Find where the given text appears and provide that cell's center as (x, y) coordinate. 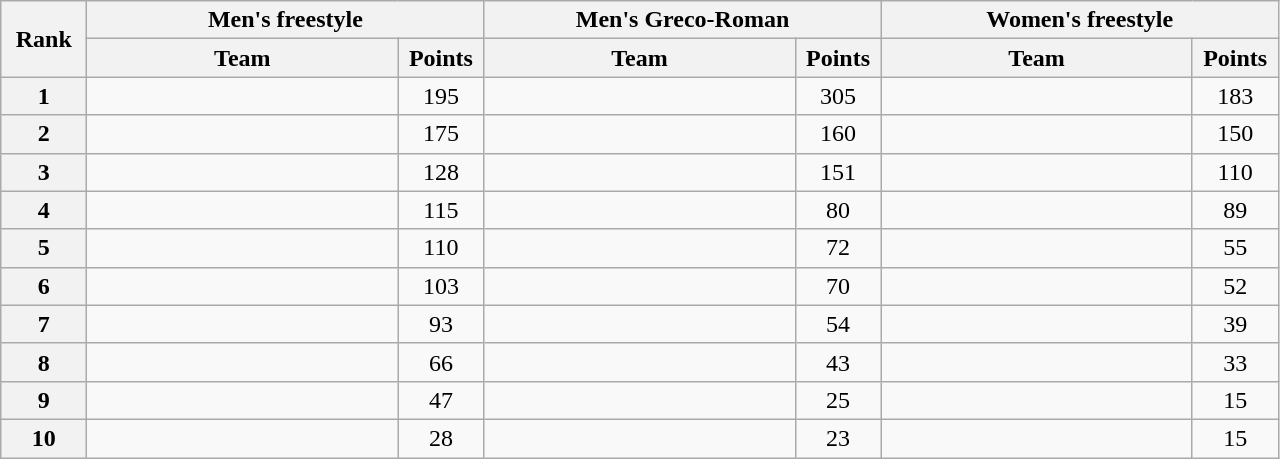
55 (1235, 248)
54 (838, 324)
10 (44, 438)
93 (441, 324)
9 (44, 400)
25 (838, 400)
28 (441, 438)
70 (838, 286)
8 (44, 362)
52 (1235, 286)
66 (441, 362)
3 (44, 172)
128 (441, 172)
7 (44, 324)
160 (838, 134)
43 (838, 362)
115 (441, 210)
1 (44, 96)
72 (838, 248)
150 (1235, 134)
5 (44, 248)
2 (44, 134)
183 (1235, 96)
Men's Greco-Roman (682, 20)
6 (44, 286)
89 (1235, 210)
23 (838, 438)
103 (441, 286)
175 (441, 134)
Women's freestyle (1080, 20)
Men's freestyle (286, 20)
195 (441, 96)
305 (838, 96)
39 (1235, 324)
33 (1235, 362)
47 (441, 400)
151 (838, 172)
80 (838, 210)
Rank (44, 39)
4 (44, 210)
